Locate the cell with the specified text and output its [X, Y] center coordinate. 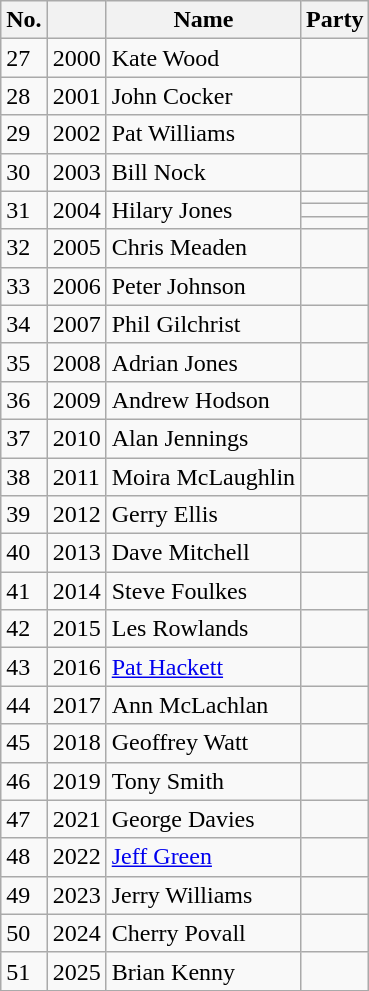
Gerry Ellis [203, 515]
35 [24, 362]
Geoffrey Watt [203, 743]
Adrian Jones [203, 362]
Pat Williams [203, 134]
Les Rowlands [203, 629]
2014 [76, 591]
45 [24, 743]
32 [24, 248]
37 [24, 438]
Party [335, 20]
29 [24, 134]
2006 [76, 286]
2022 [76, 857]
2003 [76, 172]
2007 [76, 324]
44 [24, 705]
31 [24, 210]
2005 [76, 248]
Kate Wood [203, 58]
2015 [76, 629]
Ann McLachlan [203, 705]
George Davies [203, 819]
Alan Jennings [203, 438]
John Cocker [203, 96]
Chris Meaden [203, 248]
Phil Gilchrist [203, 324]
42 [24, 629]
40 [24, 553]
2018 [76, 743]
2025 [76, 971]
Bill Nock [203, 172]
2012 [76, 515]
36 [24, 400]
50 [24, 933]
Cherry Povall [203, 933]
Name [203, 20]
Moira McLaughlin [203, 477]
41 [24, 591]
2008 [76, 362]
2002 [76, 134]
No. [24, 20]
48 [24, 857]
Tony Smith [203, 781]
2009 [76, 400]
34 [24, 324]
2019 [76, 781]
28 [24, 96]
2000 [76, 58]
27 [24, 58]
Brian Kenny [203, 971]
43 [24, 667]
2021 [76, 819]
2004 [76, 210]
2023 [76, 895]
Jeff Green [203, 857]
51 [24, 971]
38 [24, 477]
Dave Mitchell [203, 553]
2013 [76, 553]
Jerry Williams [203, 895]
46 [24, 781]
49 [24, 895]
Peter Johnson [203, 286]
30 [24, 172]
Andrew Hodson [203, 400]
39 [24, 515]
2011 [76, 477]
2024 [76, 933]
2017 [76, 705]
2016 [76, 667]
47 [24, 819]
Hilary Jones [203, 210]
2001 [76, 96]
Pat Hackett [203, 667]
Steve Foulkes [203, 591]
33 [24, 286]
2010 [76, 438]
